For the text-containing cell, return its midpoint in (X, Y) coordinate format. 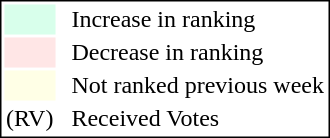
Not ranked previous week (198, 85)
Increase in ranking (198, 19)
(RV) (29, 119)
Decrease in ranking (198, 53)
Received Votes (198, 119)
